Return the [X, Y] coordinate for the center point of the cell that contains the specified text.  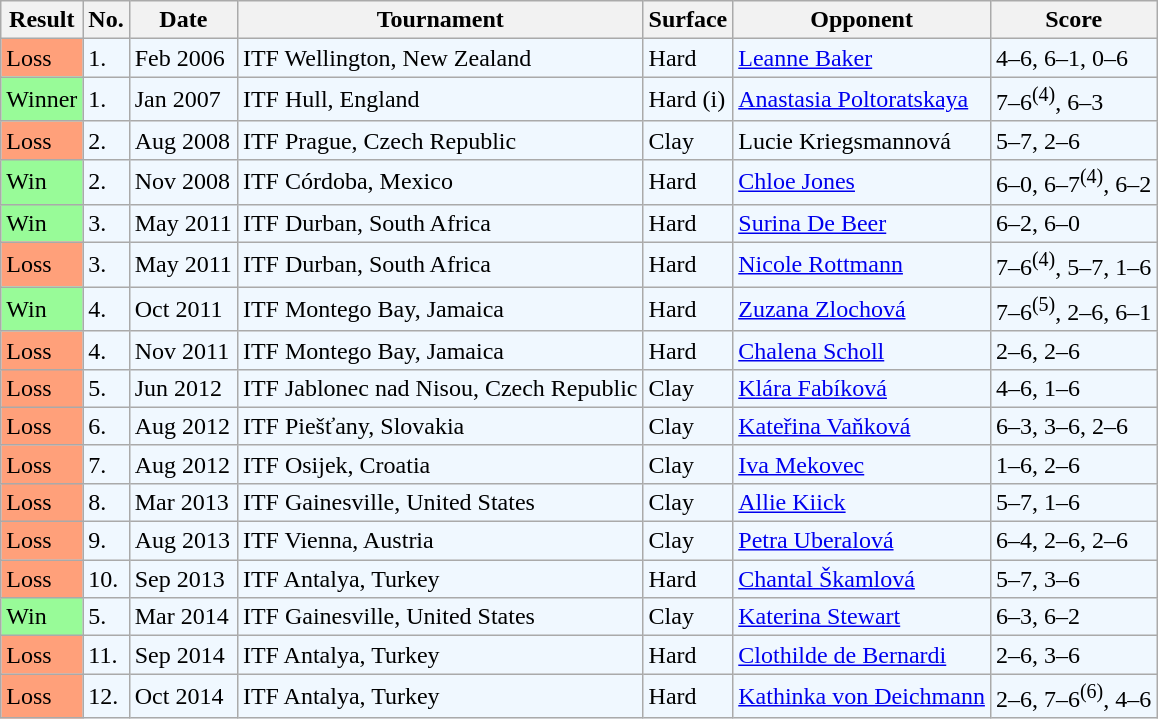
Mar 2014 [183, 617]
Kateřina Vaňková [862, 426]
Score [1073, 20]
ITF Hull, England [440, 100]
ITF Prague, Czech Republic [440, 140]
No. [106, 20]
Anastasia Poltoratskaya [862, 100]
Katerina Stewart [862, 617]
6–4, 2–6, 2–6 [1073, 541]
ITF Jablonec nad Nisou, Czech Republic [440, 388]
Hard (i) [688, 100]
2–6, 7–6(6), 4–6 [1073, 696]
6–3, 6–2 [1073, 617]
Result [42, 20]
7–6(4), 5–7, 1–6 [1073, 264]
Leanne Baker [862, 58]
1–6, 2–6 [1073, 464]
Kathinka von Deichmann [862, 696]
Tournament [440, 20]
Chloe Jones [862, 182]
12. [106, 696]
Winner [42, 100]
Aug 2013 [183, 541]
Iva Mekovec [862, 464]
Oct 2011 [183, 310]
Sep 2014 [183, 655]
5–7, 2–6 [1073, 140]
4–6, 1–6 [1073, 388]
Opponent [862, 20]
7. [106, 464]
Clothilde de Bernardi [862, 655]
6. [106, 426]
8. [106, 502]
9. [106, 541]
2–6, 3–6 [1073, 655]
ITF Wellington, New Zealand [440, 58]
Lucie Kriegsmannová [862, 140]
6–2, 6–0 [1073, 223]
Chalena Scholl [862, 350]
Nov 2008 [183, 182]
5–7, 1–6 [1073, 502]
7–6(4), 6–3 [1073, 100]
Date [183, 20]
Petra Uberalová [862, 541]
Chantal Škamlová [862, 579]
Surina De Beer [862, 223]
Mar 2013 [183, 502]
7–6(5), 2–6, 6–1 [1073, 310]
Aug 2008 [183, 140]
10. [106, 579]
Allie Kiick [862, 502]
ITF Vienna, Austria [440, 541]
ITF Piešťany, Slovakia [440, 426]
11. [106, 655]
Surface [688, 20]
Nov 2011 [183, 350]
2–6, 2–6 [1073, 350]
4–6, 6–1, 0–6 [1073, 58]
6–0, 6–7(4), 6–2 [1073, 182]
Feb 2006 [183, 58]
Sep 2013 [183, 579]
Zuzana Zlochová [862, 310]
Jun 2012 [183, 388]
Klára Fabíková [862, 388]
Jan 2007 [183, 100]
ITF Osijek, Croatia [440, 464]
5–7, 3–6 [1073, 579]
6–3, 3–6, 2–6 [1073, 426]
Oct 2014 [183, 696]
Nicole Rottmann [862, 264]
ITF Córdoba, Mexico [440, 182]
